Return the (X, Y) coordinate for the center point of the cell that contains the specified text.  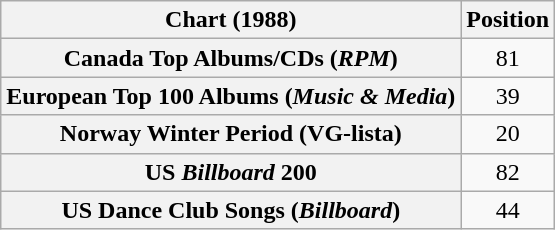
Norway Winter Period (VG-lista) (231, 134)
44 (508, 210)
81 (508, 58)
US Billboard 200 (231, 172)
Canada Top Albums/CDs (RPM) (231, 58)
39 (508, 96)
US Dance Club Songs (Billboard) (231, 210)
82 (508, 172)
Chart (1988) (231, 20)
20 (508, 134)
Position (508, 20)
European Top 100 Albums (Music & Media) (231, 96)
